Scan for the cell matching the given text and deliver its (x, y) coordinate at center. 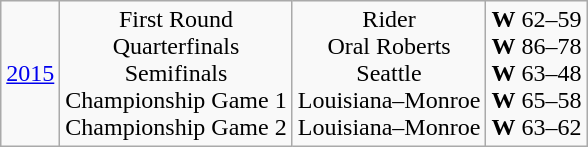
2015 (30, 74)
W 62–59W 86–78W 63–48W 65–58W 63–62 (536, 74)
RiderOral RobertsSeattleLouisiana–MonroeLouisiana–Monroe (389, 74)
First RoundQuarterfinalsSemifinalsChampionship Game 1Championship Game 2 (176, 74)
